Capture the cell that displays the provided text and extract its (x, y) central coordinate. 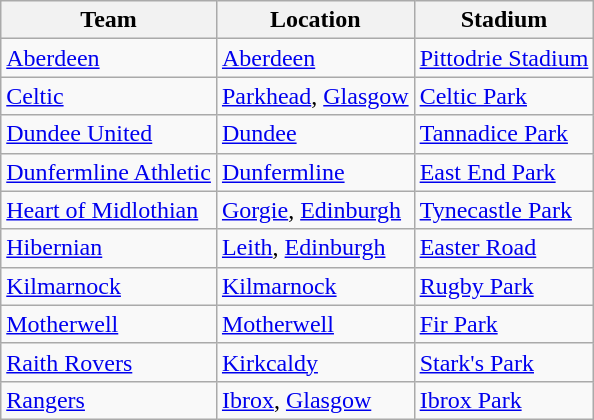
Easter Road (504, 248)
Location (315, 20)
Dunfermline (315, 172)
Heart of Midlothian (109, 210)
Kirkcaldy (315, 362)
Tynecastle Park (504, 210)
Parkhead, Glasgow (315, 96)
Rugby Park (504, 286)
Pittodrie Stadium (504, 58)
Tannadice Park (504, 134)
Stadium (504, 20)
Fir Park (504, 324)
Dunfermline Athletic (109, 172)
Ibrox Park (504, 400)
Dundee United (109, 134)
East End Park (504, 172)
Ibrox, Glasgow (315, 400)
Team (109, 20)
Rangers (109, 400)
Leith, Edinburgh (315, 248)
Celtic Park (504, 96)
Dundee (315, 134)
Gorgie, Edinburgh (315, 210)
Raith Rovers (109, 362)
Celtic (109, 96)
Stark's Park (504, 362)
Hibernian (109, 248)
